Scan for the cell matching the given text and deliver its (X, Y) coordinate at center. 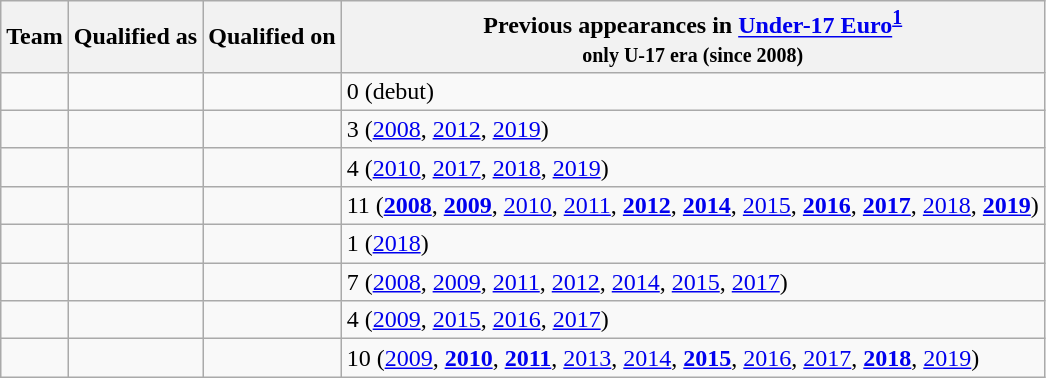
0 (debut) (692, 91)
Previous appearances in Under-17 Euro1only U-17 era (since 2008) (692, 37)
4 (2010, 2017, 2018, 2019) (692, 167)
11 (2008, 2009, 2010, 2011, 2012, 2014, 2015, 2016, 2017, 2018, 2019) (692, 205)
1 (2018) (692, 244)
3 (2008, 2012, 2019) (692, 129)
Qualified as (135, 37)
4 (2009, 2015, 2016, 2017) (692, 320)
Qualified on (272, 37)
7 (2008, 2009, 2011, 2012, 2014, 2015, 2017) (692, 282)
10 (2009, 2010, 2011, 2013, 2014, 2015, 2016, 2017, 2018, 2019) (692, 358)
Team (35, 37)
